Search for the cell housing the specified text and yield its (X, Y) center coordinate. 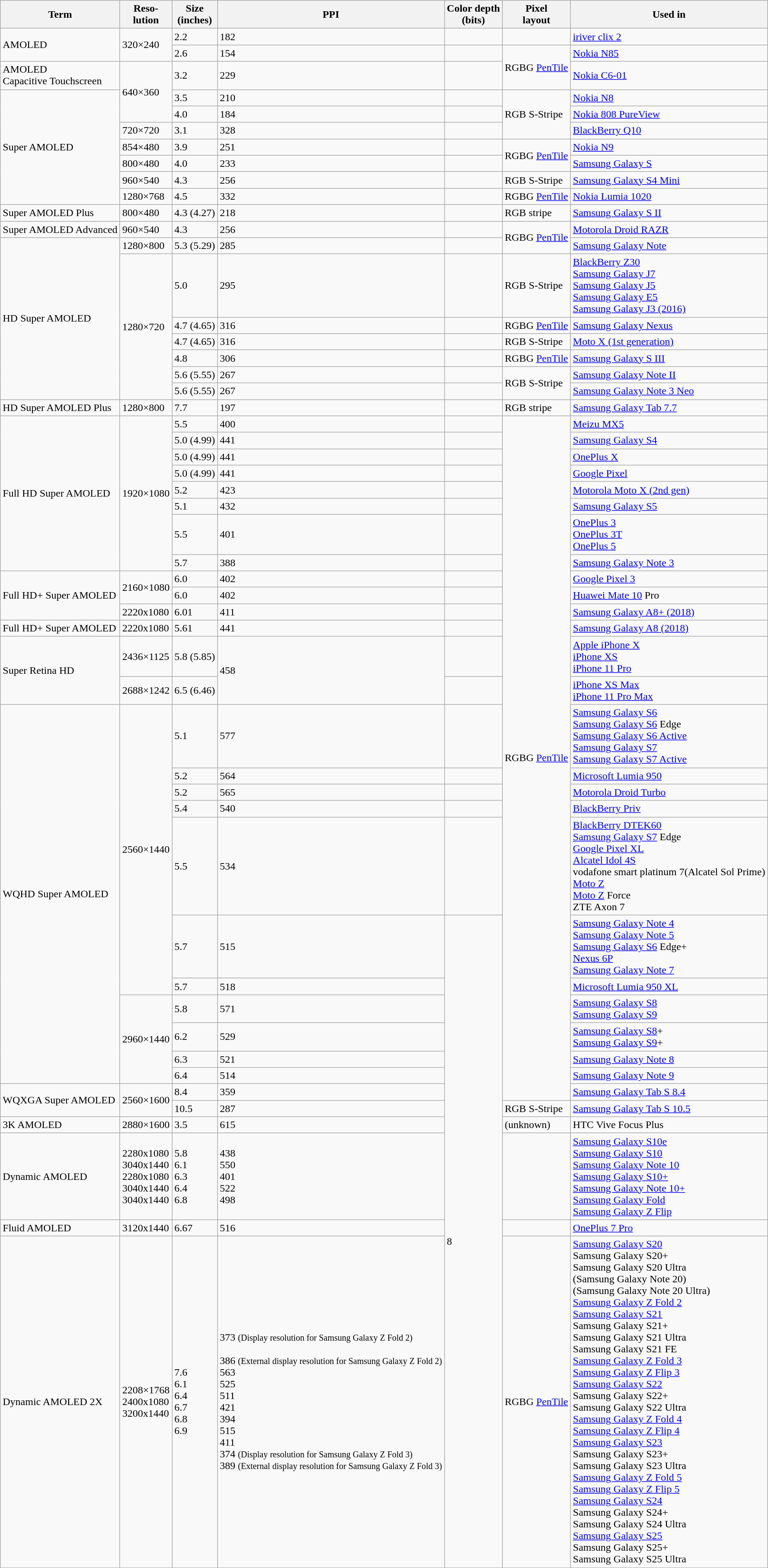
Samsung Galaxy S4 Mini (669, 180)
5.61 (195, 628)
2280x10803040x14402280x10803040x14403040x1440 (146, 1176)
Samsung Galaxy Note 3 Neo (669, 391)
OnePlus 7 Pro (669, 1228)
Nokia N9 (669, 147)
5.0 (195, 286)
332 (331, 196)
Motorola Droid RAZR (669, 229)
Microsoft Lumia 950 XL (669, 986)
2960×1440 (146, 1039)
Super Retina HD (60, 671)
184 (331, 114)
2160×1080 (146, 587)
3.1 (195, 131)
2.2 (195, 37)
Color depth(bits) (474, 15)
2560×1440 (146, 850)
10.5 (195, 1109)
iriver clix 2 (669, 37)
210 (331, 98)
8 (474, 1241)
197 (331, 408)
1280×720 (146, 327)
458 (331, 671)
Samsung Galaxy Note 4Samsung Galaxy Note 5Samsung Galaxy S6 Edge+Nexus 6PSamsung Galaxy Note 7 (669, 947)
Samsung Galaxy A8+ (2018) (669, 612)
4.5 (195, 196)
5.8 (195, 1009)
BlackBerry Q10 (669, 131)
Samsung Galaxy S II (669, 213)
5.86.16.36.46.8 (195, 1176)
306 (331, 358)
Samsung Galaxy Tab 7.7 (669, 408)
Dynamic AMOLED (60, 1176)
AMOLED (60, 45)
2.6 (195, 53)
Fluid AMOLED (60, 1228)
5.4 (195, 809)
514 (331, 1076)
Samsung Galaxy S4 (669, 440)
388 (331, 562)
565 (331, 792)
432 (331, 506)
6.01 (195, 612)
Samsung Galaxy Note 8 (669, 1059)
615 (331, 1125)
564 (331, 776)
Samsung Galaxy S (669, 163)
Full HD Super AMOLED (60, 493)
4.3 (4.27) (195, 213)
233 (331, 163)
Pixellayout (537, 15)
4.8 (195, 358)
Samsung Galaxy Tab S 8.4 (669, 1092)
Size(inches) (195, 15)
401 (331, 534)
AMOLEDCapacitive Touchscreen (60, 75)
Samsung Galaxy S5 (669, 506)
400 (331, 424)
WQXGA Super AMOLED (60, 1100)
Nokia C6-01 (669, 75)
2688×1242 (146, 691)
Motorola Droid Turbo (669, 792)
Meizu MX5 (669, 424)
Samsung Galaxy Nexus (669, 325)
Reso-lution (146, 15)
720×720 (146, 131)
516 (331, 1228)
3.9 (195, 147)
515 (331, 947)
320×240 (146, 45)
3K AMOLED (60, 1125)
Nokia N8 (669, 98)
Samsung Galaxy Note II (669, 375)
229 (331, 75)
Moto X (1st generation) (669, 342)
Used in (669, 15)
Super AMOLED Advanced (60, 229)
1920×1080 (146, 493)
Samsung Galaxy Note (669, 246)
2208×17682400x10803200x1440 (146, 1402)
Nokia 808 PureView (669, 114)
640×360 (146, 92)
295 (331, 286)
HD Super AMOLED Plus (60, 408)
Google Pixel 3 (669, 579)
534 (331, 866)
Motorola Moto X (2nd gen) (669, 490)
423 (331, 490)
HTC Vive Focus Plus (669, 1125)
BlackBerry DTEK60Samsung Galaxy S7 EdgeGoogle Pixel XLAlcatel Idol 4Svodafone smart platinum 7(Alcatel Sol Prime)Moto ZMoto Z ForceZTE Axon 7 (669, 866)
5.8 (5.85) (195, 657)
438550401522498 (331, 1176)
BlackBerry Z30Samsung Galaxy J7Samsung Galaxy J5Samsung Galaxy E5Samsung Galaxy J3 (2016) (669, 286)
518 (331, 986)
6.2 (195, 1036)
Microsoft Lumia 950 (669, 776)
6.5 (6.46) (195, 691)
1280×768 (146, 196)
182 (331, 37)
6.3 (195, 1059)
7.7 (195, 408)
Samsung Galaxy S III (669, 358)
287 (331, 1109)
577 (331, 736)
328 (331, 131)
Apple iPhone XiPhone XSiPhone 11 Pro (669, 657)
7.66.16.46.76.86.9 (195, 1402)
540 (331, 809)
154 (331, 53)
Nokia N85 (669, 53)
218 (331, 213)
Samsung Galaxy S6Samsung Galaxy S6 EdgeSamsung Galaxy S6 ActiveSamsung Galaxy S7Samsung Galaxy S7 Active (669, 736)
Term (60, 15)
359 (331, 1092)
Super AMOLED Plus (60, 213)
Samsung Galaxy Note 3 (669, 562)
5.3 (5.29) (195, 246)
Samsung Galaxy Tab S 10.5 (669, 1109)
854×480 (146, 147)
Dynamic AMOLED 2X (60, 1402)
571 (331, 1009)
6.4 (195, 1076)
Samsung Galaxy S8+Samsung Galaxy S9+ (669, 1036)
8.4 (195, 1092)
529 (331, 1036)
3.2 (195, 75)
OnePlus X (669, 457)
WQHD Super AMOLED (60, 894)
251 (331, 147)
Samsung Galaxy S10eSamsung Galaxy S10Samsung Galaxy Note 10Samsung Galaxy S10+Samsung Galaxy Note 10+Samsung Galaxy FoldSamsung Galaxy Z Flip (669, 1176)
2880×1600 (146, 1125)
(unknown) (537, 1125)
521 (331, 1059)
411 (331, 612)
HD Super AMOLED (60, 319)
Samsung Galaxy S8Samsung Galaxy S9 (669, 1009)
2436×1125 (146, 657)
Google Pixel (669, 473)
Huawei Mate 10 Pro (669, 596)
BlackBerry Priv (669, 809)
iPhone XS MaxiPhone 11 Pro Max (669, 691)
OnePlus 3OnePlus 3TOnePlus 5 (669, 534)
2560×1600 (146, 1100)
Nokia Lumia 1020 (669, 196)
Super AMOLED (60, 147)
Samsung Galaxy Note 9 (669, 1076)
285 (331, 246)
Samsung Galaxy A8 (2018) (669, 628)
3120x1440 (146, 1228)
PPI (331, 15)
6.67 (195, 1228)
